From the cell containing the given text, extract its center point as (x, y) coordinate. 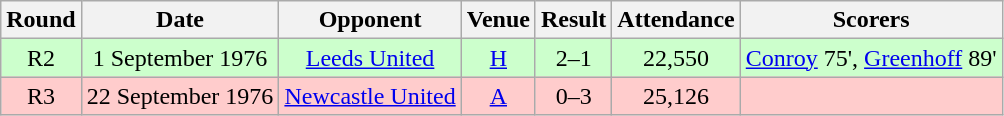
R2 (41, 58)
22,550 (676, 58)
22 September 1976 (180, 96)
Result (573, 20)
Attendance (676, 20)
Venue (498, 20)
A (498, 96)
Leeds United (370, 58)
H (498, 58)
Date (180, 20)
Scorers (871, 20)
2–1 (573, 58)
1 September 1976 (180, 58)
0–3 (573, 96)
Opponent (370, 20)
R3 (41, 96)
Conroy 75', Greenhoff 89' (871, 58)
Round (41, 20)
25,126 (676, 96)
Newcastle United (370, 96)
